Locate the cell with the specified text and output its (x, y) center coordinate. 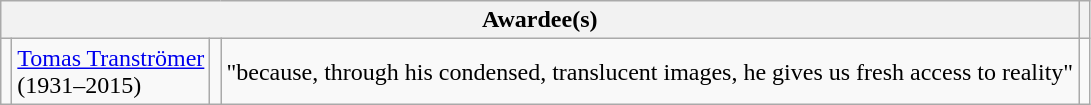
Awardee(s) (540, 20)
Tomas Tranströmer(1931–2015) (111, 72)
"because, through his condensed, translucent images, he gives us fresh access to reality" (650, 72)
